Search for the cell housing the specified text and yield its (X, Y) center coordinate. 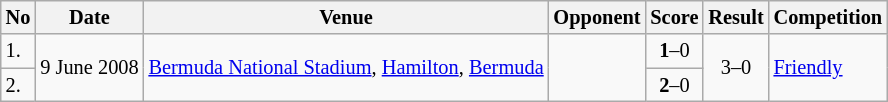
1. (18, 51)
Competition (828, 17)
Result (736, 17)
1–0 (674, 51)
2–0 (674, 85)
No (18, 17)
2. (18, 85)
Friendly (828, 68)
Venue (346, 17)
Date (89, 17)
9 June 2008 (89, 68)
Bermuda National Stadium, Hamilton, Bermuda (346, 68)
Score (674, 17)
Opponent (598, 17)
3–0 (736, 68)
